Return (X, Y) of the center of cell containing provided text 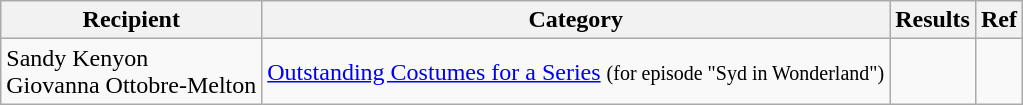
Outstanding Costumes for a Series (for episode "Syd in Wonderland") (576, 72)
Recipient (132, 20)
Ref (998, 20)
Category (576, 20)
Sandy KenyonGiovanna Ottobre-Melton (132, 72)
Results (933, 20)
